Identify which cell holds the provided text, then report its [x, y] central coordinate. 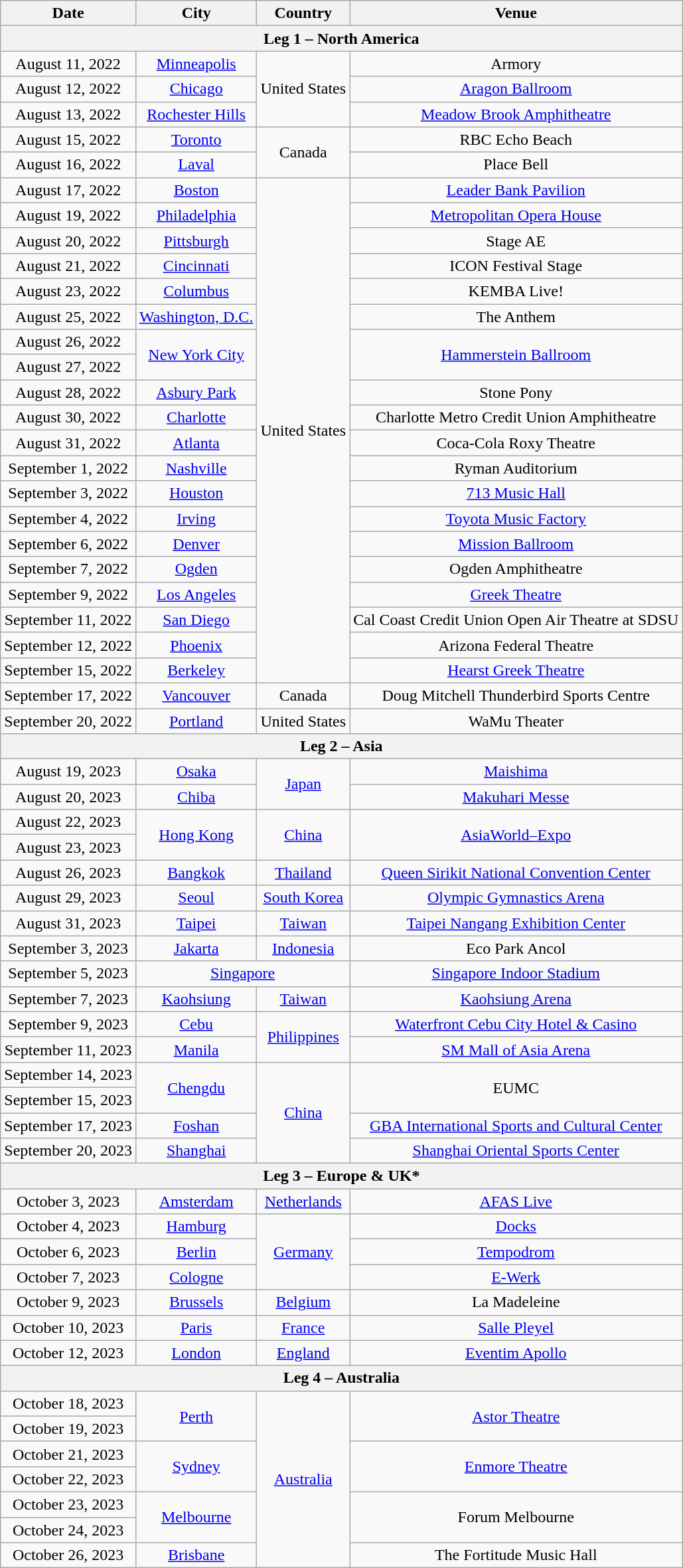
Manila [196, 1049]
England [303, 1353]
SM Mall of Asia Arena [516, 1049]
Docks [516, 1227]
Boston [196, 190]
Eventim Apollo [516, 1353]
Olympic Gymnastics Arena [516, 898]
October 24, 2023 [68, 1529]
The Fortitude Music Hall [516, 1555]
August 16, 2022 [68, 165]
Charlotte Metro Credit Union Amphitheatre [516, 418]
France [303, 1328]
Bangkok [196, 873]
Stage AE [516, 240]
Enmore Theatre [516, 1466]
Seoul [196, 898]
Forum Melbourne [516, 1517]
October 10, 2023 [68, 1328]
City [196, 13]
San Diego [196, 620]
Irving [196, 519]
ICON Festival Stage [516, 266]
Chiba [196, 797]
Kaohsiung Arena [516, 999]
AFAS Live [516, 1201]
September 9, 2023 [68, 1024]
September 12, 2022 [68, 645]
Amsterdam [196, 1201]
October 21, 2023 [68, 1454]
Minneapolis [196, 64]
Belgium [303, 1302]
E-Werk [516, 1277]
September 6, 2022 [68, 544]
Ryman Auditorium [516, 468]
Charlotte [196, 418]
August 13, 2022 [68, 114]
Maishima [516, 772]
October 4, 2023 [68, 1227]
Atlanta [196, 443]
September 11, 2022 [68, 620]
Leg 4 – Australia [341, 1378]
Date [68, 13]
September 3, 2023 [68, 948]
The Anthem [516, 317]
August 28, 2022 [68, 392]
Hearst Greek Theatre [516, 670]
Mission Ballroom [516, 544]
August 30, 2022 [68, 418]
September 11, 2023 [68, 1049]
August 22, 2023 [68, 822]
Thailand [303, 873]
Leg 1 – North America [341, 39]
Eco Park Ancol [516, 948]
Jakarta [196, 948]
September 7, 2023 [68, 999]
August 23, 2022 [68, 291]
Coca-Cola Roxy Theatre [516, 443]
August 19, 2022 [68, 215]
August 11, 2022 [68, 64]
WaMu Theater [516, 721]
Makuhari Messe [516, 797]
Melbourne [196, 1517]
KEMBA Live! [516, 291]
Arizona Federal Theatre [516, 645]
August 12, 2022 [68, 89]
Berlin [196, 1252]
Leader Bank Pavilion [516, 190]
September 17, 2022 [68, 695]
September 9, 2022 [68, 594]
Astor Theatre [516, 1416]
Kaohsiung [196, 999]
Indonesia [303, 948]
August 19, 2023 [68, 772]
713 Music Hall [516, 493]
September 15, 2023 [68, 1100]
GBA International Sports and Cultural Center [516, 1126]
Philippines [303, 1037]
Rochester Hills [196, 114]
August 26, 2022 [68, 342]
October 6, 2023 [68, 1252]
Waterfront Cebu City Hotel & Casino [516, 1024]
Salle Pleyel [516, 1328]
Philadelphia [196, 215]
August 20, 2022 [68, 240]
Houston [196, 493]
Cal Coast Credit Union Open Air Theatre at SDSU [516, 620]
Metropolitan Opera House [516, 215]
Shanghai Oriental Sports Center [516, 1151]
Los Angeles [196, 594]
Cebu [196, 1024]
EUMC [516, 1087]
August 20, 2023 [68, 797]
Leg 2 – Asia [341, 746]
Laval [196, 165]
Foshan [196, 1126]
New York City [196, 355]
Armory [516, 64]
October 22, 2023 [68, 1479]
Berkeley [196, 670]
October 7, 2023 [68, 1277]
August 29, 2023 [68, 898]
Denver [196, 544]
October 18, 2023 [68, 1403]
October 3, 2023 [68, 1201]
August 26, 2023 [68, 873]
Netherlands [303, 1201]
Hammerstein Ballroom [516, 355]
September 1, 2022 [68, 468]
Place Bell [516, 165]
September 20, 2023 [68, 1151]
August 17, 2022 [68, 190]
September 4, 2022 [68, 519]
Pittsburgh [196, 240]
October 26, 2023 [68, 1555]
Paris [196, 1328]
Nashville [196, 468]
September 14, 2023 [68, 1075]
Toyota Music Factory [516, 519]
Germany [303, 1252]
August 21, 2022 [68, 266]
Perth [196, 1416]
Chicago [196, 89]
September 5, 2023 [68, 974]
Ogden [196, 569]
Brussels [196, 1302]
August 31, 2022 [68, 443]
Vancouver [196, 695]
Sydney [196, 1466]
Greek Theatre [516, 594]
August 27, 2022 [68, 367]
Meadow Brook Amphitheatre [516, 114]
Chengdu [196, 1087]
London [196, 1353]
Asbury Park [196, 392]
Phoenix [196, 645]
October 9, 2023 [68, 1302]
Brisbane [196, 1555]
October 19, 2023 [68, 1429]
October 23, 2023 [68, 1504]
Cologne [196, 1277]
Hong Kong [196, 835]
Toronto [196, 139]
September 20, 2022 [68, 721]
Portland [196, 721]
Taipei Nangang Exhibition Center [516, 923]
Doug Mitchell Thunderbird Sports Centre [516, 695]
South Korea [303, 898]
September 3, 2022 [68, 493]
September 17, 2023 [68, 1126]
Stone Pony [516, 392]
Singapore [242, 974]
September 15, 2022 [68, 670]
La Madeleine [516, 1302]
Queen Sirikit National Convention Center [516, 873]
Washington, D.C. [196, 317]
Leg 3 – Europe & UK* [341, 1176]
August 31, 2023 [68, 923]
September 7, 2022 [68, 569]
Cincinnati [196, 266]
Australia [303, 1479]
August 23, 2023 [68, 847]
August 15, 2022 [68, 139]
Shanghai [196, 1151]
October 12, 2023 [68, 1353]
RBC Echo Beach [516, 139]
Hamburg [196, 1227]
Venue [516, 13]
AsiaWorld–Expo [516, 835]
Ogden Amphitheatre [516, 569]
Columbus [196, 291]
August 25, 2022 [68, 317]
Tempodrom [516, 1252]
Taipei [196, 923]
Japan [303, 784]
Aragon Ballroom [516, 89]
Country [303, 13]
Osaka [196, 772]
Singapore Indoor Stadium [516, 974]
